From the cell containing the given text, extract its center point as (x, y) coordinate. 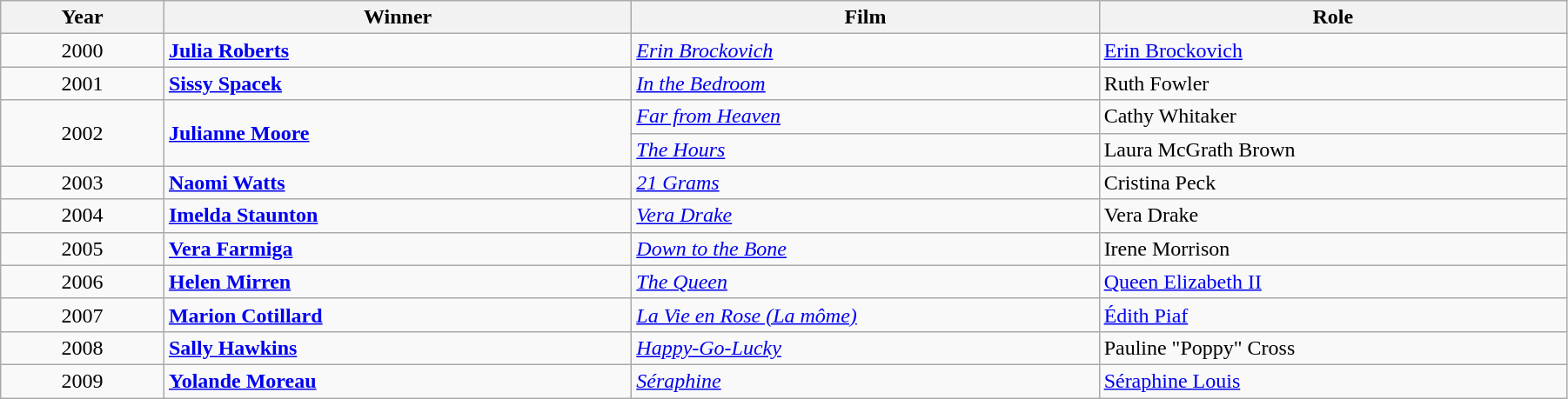
2008 (83, 348)
Happy-Go-Lucky (865, 348)
2006 (83, 282)
Yolande Moreau (397, 381)
Role (1333, 17)
2004 (83, 216)
Pauline "Poppy" Cross (1333, 348)
Down to the Bone (865, 249)
Édith Piaf (1333, 315)
Cathy Whitaker (1333, 116)
Julia Roberts (397, 50)
2009 (83, 381)
21 Grams (865, 183)
Séraphine Louis (1333, 381)
2001 (83, 83)
Séraphine (865, 381)
Julianne Moore (397, 133)
Cristina Peck (1333, 183)
In the Bedroom (865, 83)
Imelda Staunton (397, 216)
Vera Farmiga (397, 249)
2003 (83, 183)
Winner (397, 17)
2000 (83, 50)
Marion Cotillard (397, 315)
La Vie en Rose (La môme) (865, 315)
Queen Elizabeth II (1333, 282)
Helen Mirren (397, 282)
Sally Hawkins (397, 348)
Sissy Spacek (397, 83)
Far from Heaven (865, 116)
2007 (83, 315)
2005 (83, 249)
2002 (83, 133)
The Queen (865, 282)
The Hours (865, 150)
Irene Morrison (1333, 249)
Laura McGrath Brown (1333, 150)
Naomi Watts (397, 183)
Year (83, 17)
Ruth Fowler (1333, 83)
Film (865, 17)
